Return [x, y] of the center of cell containing provided text 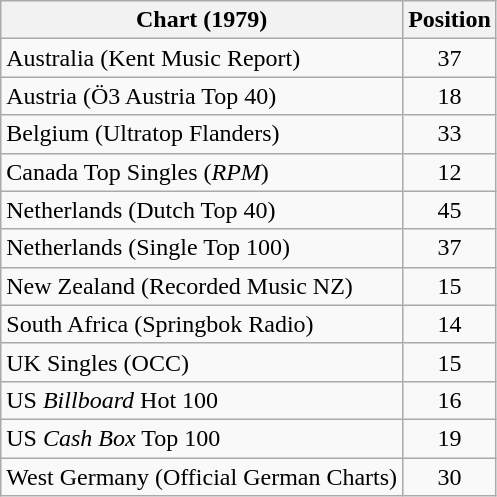
Belgium (Ultratop Flanders) [202, 134]
14 [450, 324]
33 [450, 134]
Canada Top Singles (RPM) [202, 172]
US Billboard Hot 100 [202, 400]
New Zealand (Recorded Music NZ) [202, 286]
30 [450, 477]
US Cash Box Top 100 [202, 438]
Australia (Kent Music Report) [202, 58]
45 [450, 210]
18 [450, 96]
West Germany (Official German Charts) [202, 477]
Austria (Ö3 Austria Top 40) [202, 96]
Position [450, 20]
12 [450, 172]
Netherlands (Single Top 100) [202, 248]
19 [450, 438]
Chart (1979) [202, 20]
South Africa (Springbok Radio) [202, 324]
16 [450, 400]
UK Singles (OCC) [202, 362]
Netherlands (Dutch Top 40) [202, 210]
